From the cell containing the given text, extract its center point as (X, Y) coordinate. 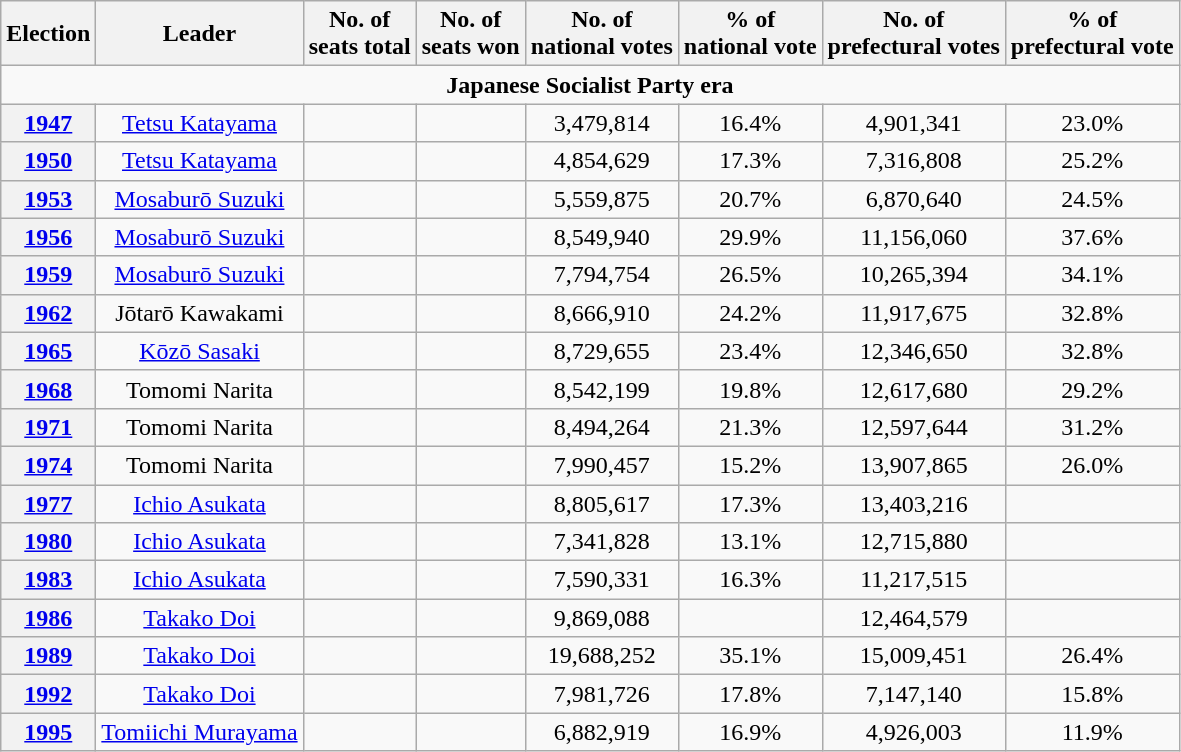
9,869,088 (602, 618)
4,901,341 (914, 123)
17.8% (750, 694)
8,494,264 (602, 427)
1953 (48, 199)
13.1% (750, 542)
13,403,216 (914, 503)
12,346,650 (914, 351)
11,217,515 (914, 580)
1956 (48, 237)
1947 (48, 123)
12,617,680 (914, 389)
26.4% (1092, 656)
31.2% (1092, 427)
16.9% (750, 732)
11,156,060 (914, 237)
7,794,754 (602, 275)
20.7% (750, 199)
11.9% (1092, 732)
No. ofnational votes (602, 34)
12,715,880 (914, 542)
23.4% (750, 351)
15,009,451 (914, 656)
1965 (48, 351)
7,990,457 (602, 465)
19.8% (750, 389)
23.0% (1092, 123)
1968 (48, 389)
Jōtarō Kawakami (200, 313)
10,265,394 (914, 275)
16.3% (750, 580)
6,870,640 (914, 199)
1959 (48, 275)
No. ofseats won (470, 34)
1989 (48, 656)
1980 (48, 542)
1950 (48, 161)
29.9% (750, 237)
7,341,828 (602, 542)
7,147,140 (914, 694)
15.8% (1092, 694)
8,549,940 (602, 237)
1983 (48, 580)
13,907,865 (914, 465)
1986 (48, 618)
No. ofprefectural votes (914, 34)
1971 (48, 427)
7,981,726 (602, 694)
11,917,675 (914, 313)
8,729,655 (602, 351)
21.3% (750, 427)
5,559,875 (602, 199)
1992 (48, 694)
25.2% (1092, 161)
24.2% (750, 313)
Tomiichi Murayama (200, 732)
1974 (48, 465)
Leader (200, 34)
35.1% (750, 656)
8,805,617 (602, 503)
6,882,919 (602, 732)
29.2% (1092, 389)
3,479,814 (602, 123)
8,666,910 (602, 313)
1962 (48, 313)
12,464,579 (914, 618)
1977 (48, 503)
Kōzō Sasaki (200, 351)
1995 (48, 732)
37.6% (1092, 237)
24.5% (1092, 199)
26.5% (750, 275)
7,590,331 (602, 580)
% ofnational vote (750, 34)
No. ofseats total (360, 34)
Japanese Socialist Party era (590, 85)
16.4% (750, 123)
12,597,644 (914, 427)
7,316,808 (914, 161)
4,854,629 (602, 161)
4,926,003 (914, 732)
% ofprefectural vote (1092, 34)
15.2% (750, 465)
34.1% (1092, 275)
19,688,252 (602, 656)
8,542,199 (602, 389)
Election (48, 34)
26.0% (1092, 465)
